Return the [X, Y] coordinate for the center point of the cell that contains the specified text.  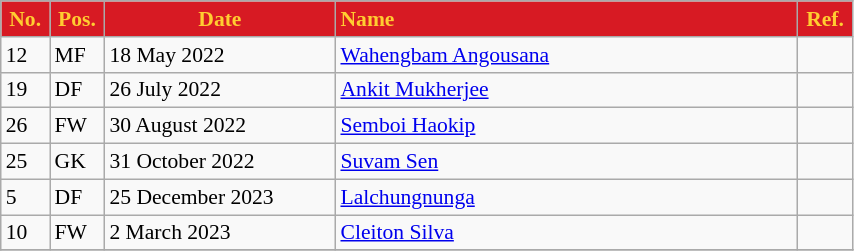
No. [26, 19]
Suvam Sen [566, 162]
12 [26, 55]
26 July 2022 [220, 90]
25 [26, 162]
31 October 2022 [220, 162]
18 May 2022 [220, 55]
30 August 2022 [220, 126]
GK [78, 162]
25 December 2023 [220, 197]
Pos. [78, 19]
Semboi Haokip [566, 126]
Name [566, 19]
Ankit Mukherjee [566, 90]
10 [26, 233]
26 [26, 126]
Lalchungnunga [566, 197]
19 [26, 90]
MF [78, 55]
5 [26, 197]
Ref. [826, 19]
2 March 2023 [220, 233]
Cleiton Silva [566, 233]
Date [220, 19]
Wahengbam Angousana [566, 55]
